For the text-containing cell, return its midpoint in (x, y) coordinate format. 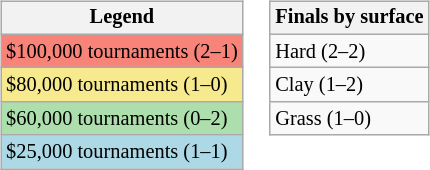
Legend (122, 18)
$60,000 tournaments (0–2) (122, 119)
Clay (1–2) (349, 85)
$100,000 tournaments (2–1) (122, 51)
$25,000 tournaments (1–1) (122, 152)
$80,000 tournaments (1–0) (122, 85)
Hard (2–2) (349, 51)
Finals by surface (349, 18)
Grass (1–0) (349, 119)
